Locate the cell with the specified text and output its (x, y) center coordinate. 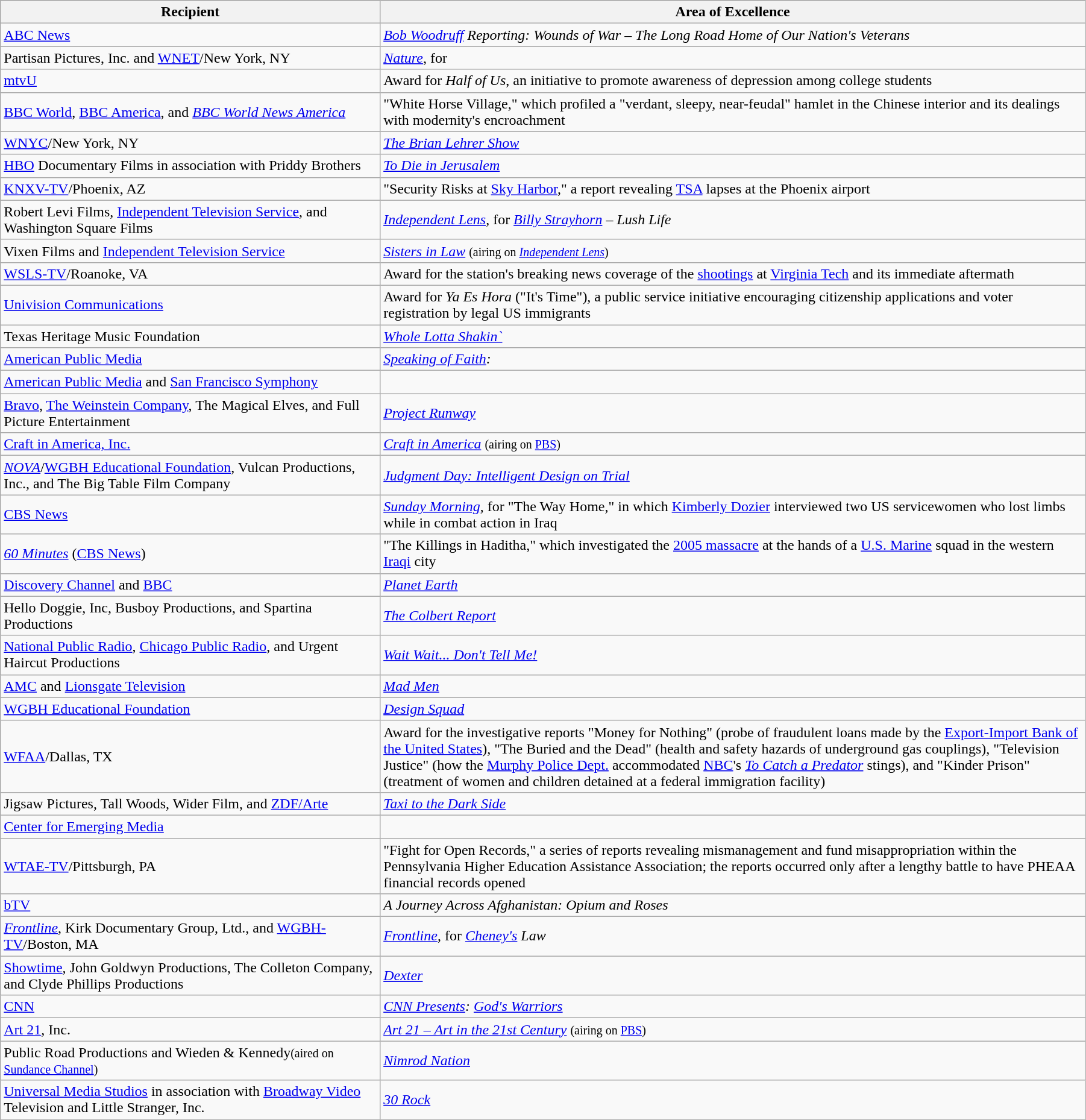
Speaking of Faith: (733, 359)
Craft in America (airing on PBS) (733, 444)
Taxi to the Dark Side (733, 804)
Showtime, John Goldwyn Productions, The Colleton Company, and Clyde Phillips Productions (190, 975)
KNXV-TV/Phoenix, AZ (190, 189)
AMC and Lionsgate Television (190, 686)
Art 21, Inc. (190, 1030)
Recipient (190, 12)
Robert Levi Films, Independent Television Service, and Washington Square Films (190, 219)
Craft in America, Inc. (190, 444)
Vixen Films and Independent Television Service (190, 251)
"The Killings in Haditha," which investigated the 2005 massacre at the hands of a U.S. Marine squad in the western Iraqi city (733, 553)
CBS News (190, 515)
Sunday Morning, for "The Way Home," in which Kimberly Dozier interviewed two US servicewomen who lost limbs while in combat action in Iraq (733, 515)
The Colbert Report (733, 616)
Art 21 – Art in the 21st Century (airing on PBS) (733, 1030)
Wait Wait... Don't Tell Me! (733, 655)
WFAA/Dallas, TX (190, 756)
American Public Media (190, 359)
To Die in Jerusalem (733, 166)
Planet Earth (733, 585)
Dexter (733, 975)
CNN Presents: God's Warriors (733, 1007)
Area of Excellence (733, 12)
Project Runway (733, 414)
Frontline, Kirk Documentary Group, Ltd., and WGBH-TV/Boston, MA (190, 937)
Independent Lens, for Billy Strayhorn – Lush Life (733, 219)
60 Minutes (CBS News) (190, 553)
National Public Radio, Chicago Public Radio, and Urgent Haircut Productions (190, 655)
Partisan Pictures, Inc. and WNET/New York, NY (190, 58)
Bob Woodruff Reporting: Wounds of War – The Long Road Home of Our Nation's Veterans (733, 35)
WTAE-TV/Pittsburgh, PA (190, 866)
A Journey Across Afghanistan: Opium and Roses (733, 905)
Universal Media Studios in association with Broadway Video Television and Little Stranger, Inc. (190, 1100)
30 Rock (733, 1100)
American Public Media and San Francisco Symphony (190, 382)
Frontline, for Cheney's Law (733, 937)
Design Squad (733, 709)
Nimrod Nation (733, 1061)
Award for Half of Us, an initiative to promote awareness of depression among college students (733, 81)
Hello Doggie, Inc, Busboy Productions, and Spartina Productions (190, 616)
Whole Lotta Shakin` (733, 336)
Jigsaw Pictures, Tall Woods, Wider Film, and ZDF/Arte (190, 804)
mtvU (190, 81)
Discovery Channel and BBC (190, 585)
NOVA/WGBH Educational Foundation, Vulcan Productions, Inc., and The Big Table Film Company (190, 475)
HBO Documentary Films in association with Priddy Brothers (190, 166)
CNN (190, 1007)
Sisters in Law (airing on Independent Lens) (733, 251)
Bravo, The Weinstein Company, The Magical Elves, and Full Picture Entertainment (190, 414)
bTV (190, 905)
Public Road Productions and Wieden & Kennedy(aired on Sundance Channel) (190, 1061)
Texas Heritage Music Foundation (190, 336)
ABC News (190, 35)
BBC World, BBC America, and BBC World News America (190, 112)
The Brian Lehrer Show (733, 143)
Center for Emerging Media (190, 826)
Nature, for (733, 58)
WSLS-TV/Roanoke, VA (190, 274)
WGBH Educational Foundation (190, 709)
Univision Communications (190, 305)
"Security Risks at Sky Harbor," a report revealing TSA lapses at the Phoenix airport (733, 189)
Award for the station's breaking news coverage of the shootings at Virginia Tech and its immediate aftermath (733, 274)
WNYC/New York, NY (190, 143)
Award for Ya Es Hora ("It's Time"), a public service initiative encouraging citizenship applications and voter registration by legal US immigrants (733, 305)
"White Horse Village," which profiled a "verdant, sleepy, near-feudal" hamlet in the Chinese interior and its dealings with modernity's encroachment (733, 112)
Mad Men (733, 686)
Judgment Day: Intelligent Design on Trial (733, 475)
